Search for the cell housing the specified text and yield its [X, Y] center coordinate. 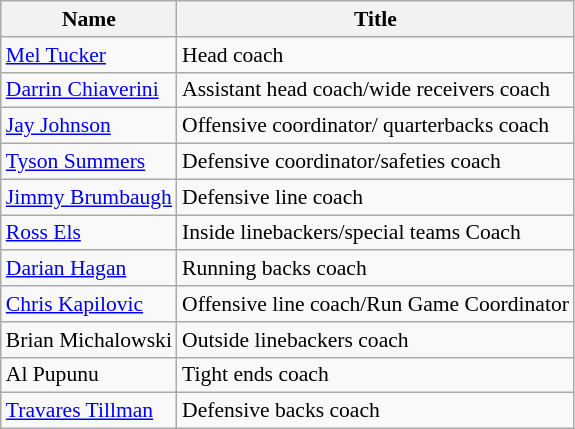
Jay Johnson [89, 126]
Ross Els [89, 233]
Head coach [376, 55]
Offensive coordinator/ quarterbacks coach [376, 126]
Defensive coordinator/safeties coach [376, 162]
Offensive line coach/Run Game Coordinator [376, 304]
Chris Kapilovic [89, 304]
Darrin Chiaverini [89, 90]
Defensive line coach [376, 197]
Brian Michalowski [89, 340]
Running backs coach [376, 269]
Inside linebackers/special teams Coach [376, 233]
Al Pupunu [89, 375]
Name [89, 19]
Tight ends coach [376, 375]
Darian Hagan [89, 269]
Title [376, 19]
Travares Tillman [89, 411]
Tyson Summers [89, 162]
Jimmy Brumbaugh [89, 197]
Mel Tucker [89, 55]
Defensive backs coach [376, 411]
Outside linebackers coach [376, 340]
Assistant head coach/wide receivers coach [376, 90]
